Detect which cell encompasses the target text, then output its (x, y) center coordinate. 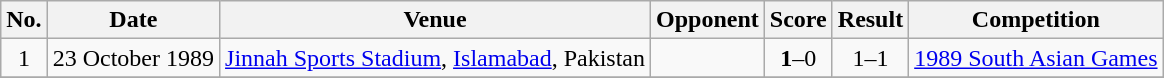
Result (870, 20)
23 October 1989 (133, 58)
Competition (1036, 20)
Opponent (708, 20)
Score (798, 20)
1 (24, 58)
Jinnah Sports Stadium, Islamabad, Pakistan (436, 58)
1–0 (798, 58)
Date (133, 20)
No. (24, 20)
Venue (436, 20)
1–1 (870, 58)
1989 South Asian Games (1036, 58)
